Capture the cell that displays the provided text and extract its [X, Y] central coordinate. 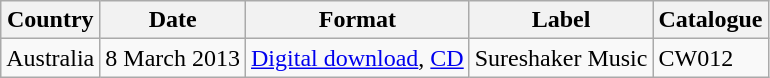
Date [173, 20]
8 March 2013 [173, 58]
Catalogue [710, 20]
Label [561, 20]
Australia [50, 58]
Format [358, 20]
Digital download, CD [358, 58]
Sureshaker Music [561, 58]
CW012 [710, 58]
Country [50, 20]
